Locate the cell with the specified text and output its (x, y) center coordinate. 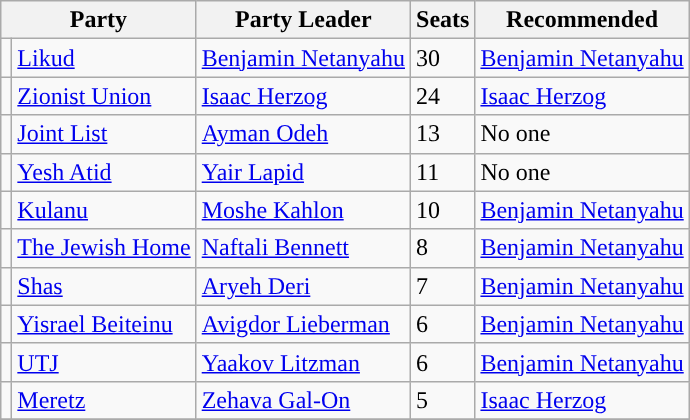
30 (443, 58)
Yair Lapid (303, 172)
Moshe Kahlon (303, 210)
Recommended (582, 20)
11 (443, 172)
Yaakov Litzman (303, 362)
13 (443, 134)
Joint List (104, 134)
Zionist Union (104, 96)
Party (98, 20)
Likud (104, 58)
Shas (104, 286)
Meretz (104, 400)
5 (443, 400)
24 (443, 96)
Yesh Atid (104, 172)
Ayman Odeh (303, 134)
Party Leader (303, 20)
8 (443, 248)
Seats (443, 20)
Aryeh Deri (303, 286)
Zehava Gal-On (303, 400)
Avigdor Lieberman (303, 324)
7 (443, 286)
Naftali Bennett (303, 248)
Kulanu (104, 210)
The Jewish Home (104, 248)
Yisrael Beiteinu (104, 324)
10 (443, 210)
UTJ (104, 362)
